Find where the given text appears and provide that cell's center as [x, y] coordinate. 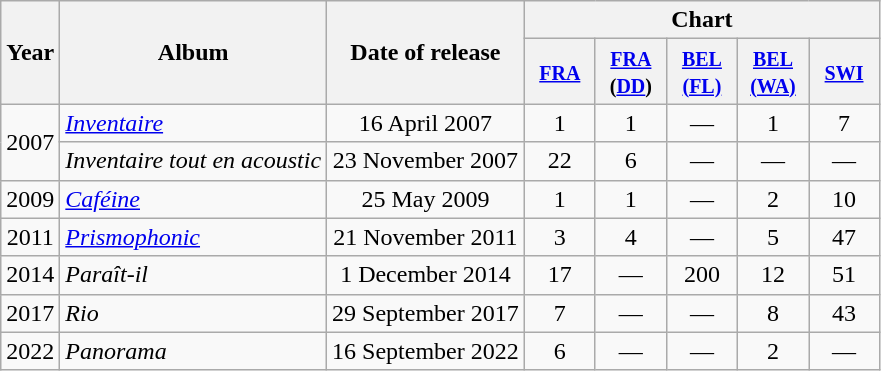
BEL(WA) [772, 72]
51 [844, 275]
Year [30, 52]
16 September 2022 [426, 351]
17 [560, 275]
2009 [30, 199]
Paraît-il [194, 275]
FRA [560, 72]
2014 [30, 275]
3 [560, 237]
12 [772, 275]
Rio [194, 313]
2011 [30, 237]
43 [844, 313]
Prismophonic [194, 237]
21 November 2011 [426, 237]
10 [844, 199]
Inventaire tout en acoustic [194, 161]
Panorama [194, 351]
SWI [844, 72]
2007 [30, 142]
22 [560, 161]
Caféine [194, 199]
FRA (DD) [630, 72]
4 [630, 237]
25 May 2009 [426, 199]
47 [844, 237]
1 December 2014 [426, 275]
16 April 2007 [426, 123]
200 [702, 275]
Date of release [426, 52]
Chart [702, 20]
29 September 2017 [426, 313]
Album [194, 52]
Inventaire [194, 123]
2017 [30, 313]
8 [772, 313]
2022 [30, 351]
BEL(FL) [702, 72]
5 [772, 237]
23 November 2007 [426, 161]
